Determine the (X, Y) coordinate at the center of the cell enclosing the given text.  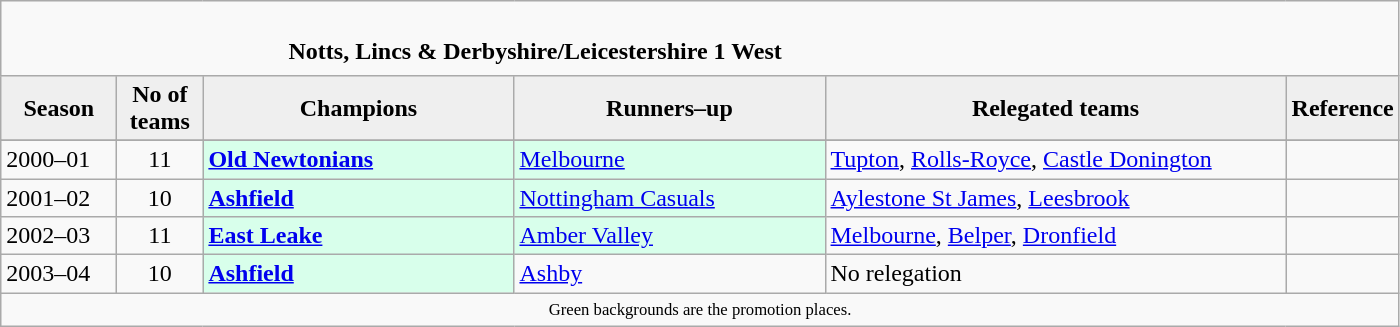
Aylestone St James, Leesbrook (1056, 197)
East Leake (358, 236)
Green backgrounds are the promotion places. (700, 310)
Runners–up (670, 108)
No of teams (160, 108)
2000–01 (59, 159)
Season (59, 108)
2001–02 (59, 197)
2002–03 (59, 236)
2003–04 (59, 274)
Nottingham Casuals (670, 197)
Relegated teams (1056, 108)
Old Newtonians (358, 159)
Reference (1342, 108)
Ashby (670, 274)
Melbourne (670, 159)
Amber Valley (670, 236)
Champions (358, 108)
Melbourne, Belper, Dronfield (1056, 236)
No relegation (1056, 274)
Tupton, Rolls-Royce, Castle Donington (1056, 159)
